Search for the cell housing the specified text and yield its (x, y) center coordinate. 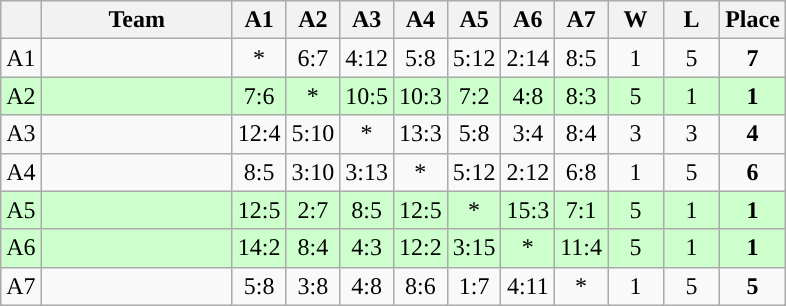
W (636, 20)
12:2 (420, 248)
7:2 (474, 96)
7 (753, 58)
3:4 (528, 134)
14:2 (259, 248)
10:5 (367, 96)
3:8 (313, 286)
L (692, 20)
4:11 (528, 286)
7:1 (582, 210)
8:3 (582, 96)
3:10 (313, 172)
5:10 (313, 134)
2:14 (528, 58)
4:12 (367, 58)
2:12 (528, 172)
4:3 (367, 248)
8:6 (420, 286)
6:8 (582, 172)
6:7 (313, 58)
3:15 (474, 248)
11:4 (582, 248)
4 (753, 134)
3:13 (367, 172)
Place (753, 20)
2:7 (313, 210)
6 (753, 172)
1:7 (474, 286)
10:3 (420, 96)
7:6 (259, 96)
15:3 (528, 210)
Team (136, 20)
13:3 (420, 134)
12:4 (259, 134)
